Return the (x, y) coordinate for the center point of the cell that contains the specified text.  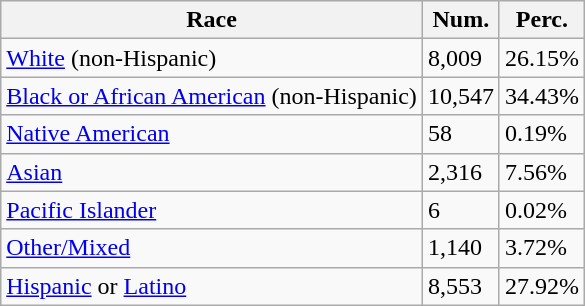
Native American (212, 134)
8,009 (460, 58)
Other/Mixed (212, 248)
White (non-Hispanic) (212, 58)
0.02% (542, 210)
2,316 (460, 172)
27.92% (542, 286)
Asian (212, 172)
Perc. (542, 20)
Hispanic or Latino (212, 286)
Num. (460, 20)
6 (460, 210)
1,140 (460, 248)
3.72% (542, 248)
7.56% (542, 172)
58 (460, 134)
Pacific Islander (212, 210)
Black or African American (non-Hispanic) (212, 96)
10,547 (460, 96)
Race (212, 20)
34.43% (542, 96)
0.19% (542, 134)
26.15% (542, 58)
8,553 (460, 286)
